From the cell containing the given text, extract its center point as [x, y] coordinate. 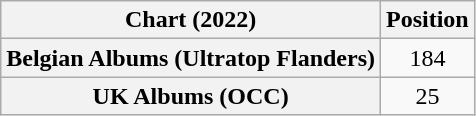
Belgian Albums (Ultratop Flanders) [191, 58]
UK Albums (OCC) [191, 96]
25 [428, 96]
Position [428, 20]
184 [428, 58]
Chart (2022) [191, 20]
